For the text-containing cell, return its midpoint in (x, y) coordinate format. 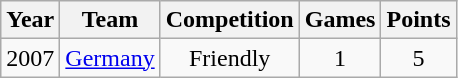
Games (340, 20)
1 (340, 58)
Year (30, 20)
2007 (30, 58)
Competition (230, 20)
Germany (110, 58)
Points (418, 20)
5 (418, 58)
Friendly (230, 58)
Team (110, 20)
